Locate the cell with the specified text and output its (X, Y) center coordinate. 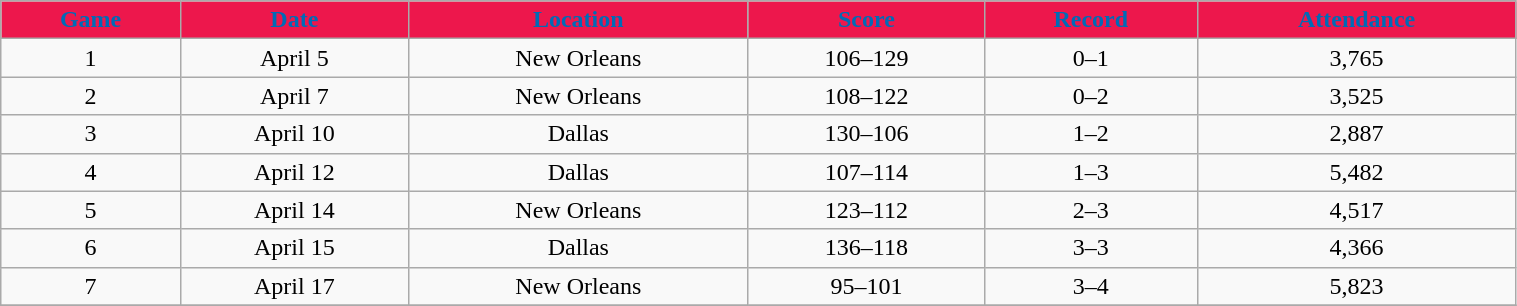
0–2 (1090, 96)
5,823 (1356, 286)
3,765 (1356, 58)
Attendance (1356, 20)
3 (91, 134)
April 17 (294, 286)
3–4 (1090, 286)
0–1 (1090, 58)
4,366 (1356, 248)
7 (91, 286)
Score (866, 20)
2 (91, 96)
5,482 (1356, 172)
5 (91, 210)
Record (1090, 20)
95–101 (866, 286)
2,887 (1356, 134)
108–122 (866, 96)
123–112 (866, 210)
Location (578, 20)
2–3 (1090, 210)
3–3 (1090, 248)
136–118 (866, 248)
April 12 (294, 172)
1–2 (1090, 134)
Game (91, 20)
4 (91, 172)
April 15 (294, 248)
106–129 (866, 58)
April 5 (294, 58)
April 14 (294, 210)
April 7 (294, 96)
107–114 (866, 172)
1–3 (1090, 172)
Date (294, 20)
4,517 (1356, 210)
1 (91, 58)
3,525 (1356, 96)
April 10 (294, 134)
6 (91, 248)
130–106 (866, 134)
